Detect which cell encompasses the target text, then output its [x, y] center coordinate. 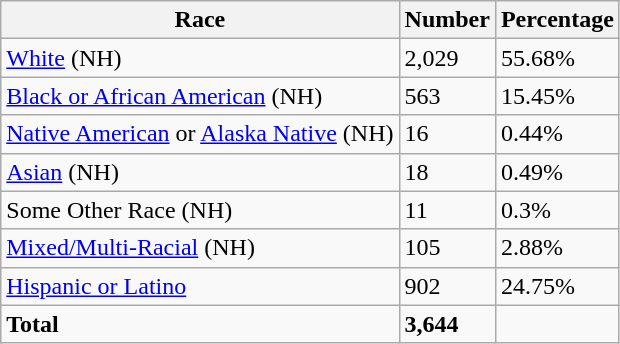
3,644 [447, 324]
Black or African American (NH) [200, 96]
902 [447, 286]
Hispanic or Latino [200, 286]
15.45% [557, 96]
11 [447, 210]
Asian (NH) [200, 172]
105 [447, 248]
18 [447, 172]
Percentage [557, 20]
0.3% [557, 210]
Native American or Alaska Native (NH) [200, 134]
Mixed/Multi-Racial (NH) [200, 248]
24.75% [557, 286]
Number [447, 20]
Some Other Race (NH) [200, 210]
55.68% [557, 58]
Total [200, 324]
563 [447, 96]
0.44% [557, 134]
2.88% [557, 248]
Race [200, 20]
0.49% [557, 172]
White (NH) [200, 58]
2,029 [447, 58]
16 [447, 134]
